Scan for the cell matching the given text and deliver its [X, Y] coordinate at center. 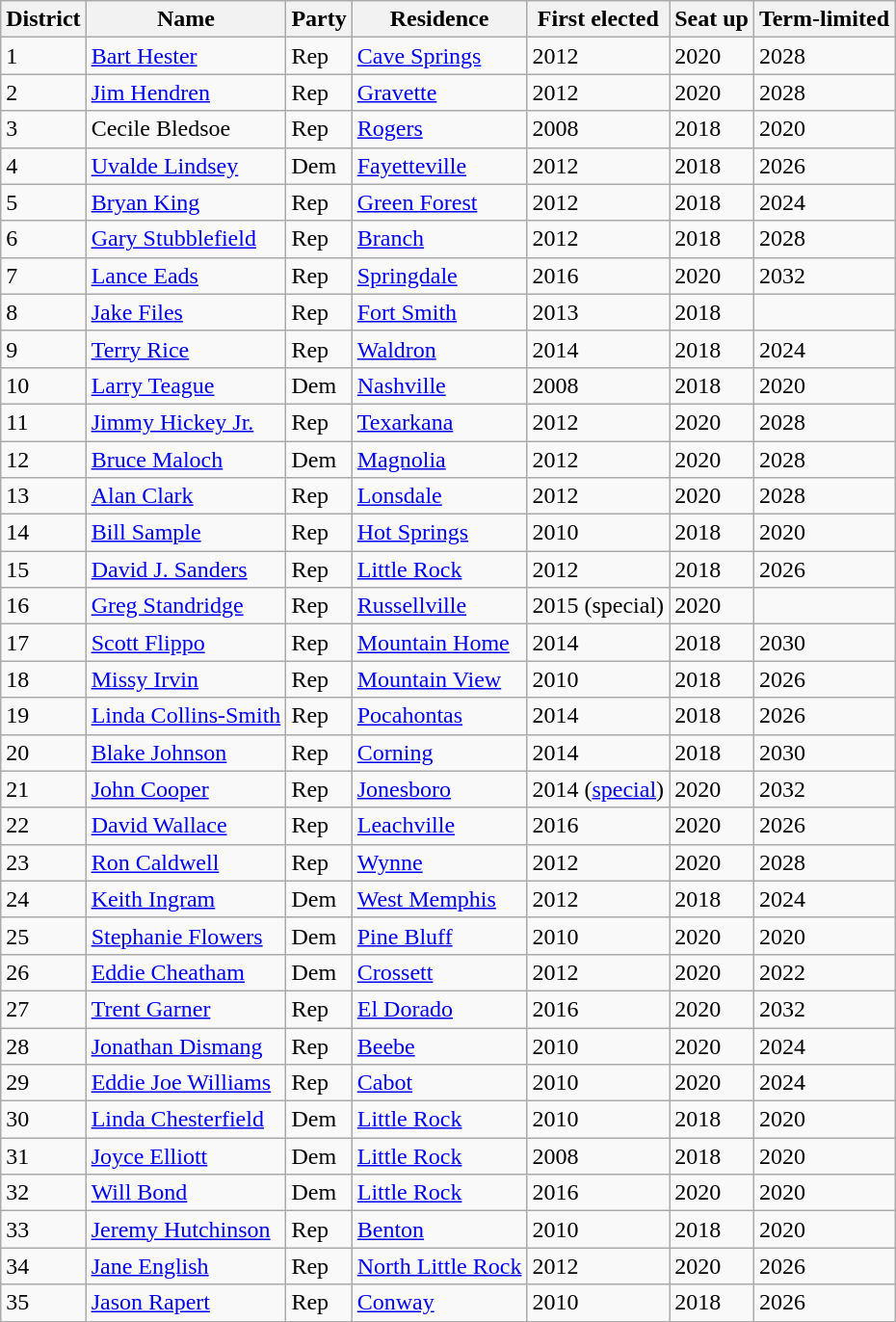
Branch [439, 239]
5 [43, 202]
Jonathan Dismang [186, 1045]
Bart Hester [186, 56]
David J. Sanders [186, 569]
Eddie Cheatham [186, 972]
Jeremy Hutchinson [186, 1229]
David Wallace [186, 826]
Wynne [439, 862]
Jim Hendren [186, 93]
13 [43, 496]
27 [43, 1009]
Party [319, 19]
32 [43, 1193]
2015 (special) [598, 606]
Lance Eads [186, 276]
Will Bond [186, 1193]
Seat up [712, 19]
District [43, 19]
33 [43, 1229]
31 [43, 1156]
Linda Chesterfield [186, 1120]
Beebe [439, 1045]
8 [43, 312]
Bryan King [186, 202]
Uvalde Lindsey [186, 166]
Mountain Home [439, 643]
Missy Irvin [186, 679]
Jake Files [186, 312]
Lonsdale [439, 496]
Linda Collins-Smith [186, 716]
17 [43, 643]
23 [43, 862]
Hot Springs [439, 533]
4 [43, 166]
9 [43, 349]
Joyce Elliott [186, 1156]
34 [43, 1266]
16 [43, 606]
Benton [439, 1229]
Pocahontas [439, 716]
2022 [824, 972]
Jason Rapert [186, 1303]
Jimmy Hickey Jr. [186, 422]
El Dorado [439, 1009]
11 [43, 422]
Ron Caldwell [186, 862]
Cabot [439, 1083]
1 [43, 56]
Alan Clark [186, 496]
18 [43, 679]
Bruce Maloch [186, 460]
Larry Teague [186, 385]
Greg Standridge [186, 606]
29 [43, 1083]
Magnolia [439, 460]
Cave Springs [439, 56]
35 [43, 1303]
Terry Rice [186, 349]
Cecile Bledsoe [186, 129]
Conway [439, 1303]
Crossett [439, 972]
Fort Smith [439, 312]
Texarkana [439, 422]
Blake Johnson [186, 753]
3 [43, 129]
2013 [598, 312]
John Cooper [186, 789]
28 [43, 1045]
Keith Ingram [186, 899]
10 [43, 385]
26 [43, 972]
Mountain View [439, 679]
First elected [598, 19]
15 [43, 569]
Fayetteville [439, 166]
25 [43, 936]
Russellville [439, 606]
Nashville [439, 385]
Rogers [439, 129]
Jonesboro [439, 789]
North Little Rock [439, 1266]
Residence [439, 19]
2 [43, 93]
21 [43, 789]
Bill Sample [186, 533]
20 [43, 753]
6 [43, 239]
Springdale [439, 276]
Waldron [439, 349]
Name [186, 19]
12 [43, 460]
Corning [439, 753]
Scott Flippo [186, 643]
30 [43, 1120]
Green Forest [439, 202]
Trent Garner [186, 1009]
Gary Stubblefield [186, 239]
7 [43, 276]
Leachville [439, 826]
Stephanie Flowers [186, 936]
Pine Bluff [439, 936]
24 [43, 899]
19 [43, 716]
Gravette [439, 93]
22 [43, 826]
Jane English [186, 1266]
Term-limited [824, 19]
14 [43, 533]
West Memphis [439, 899]
2014 (special) [598, 789]
Eddie Joe Williams [186, 1083]
